Identify which cell holds the provided text, then report its [X, Y] central coordinate. 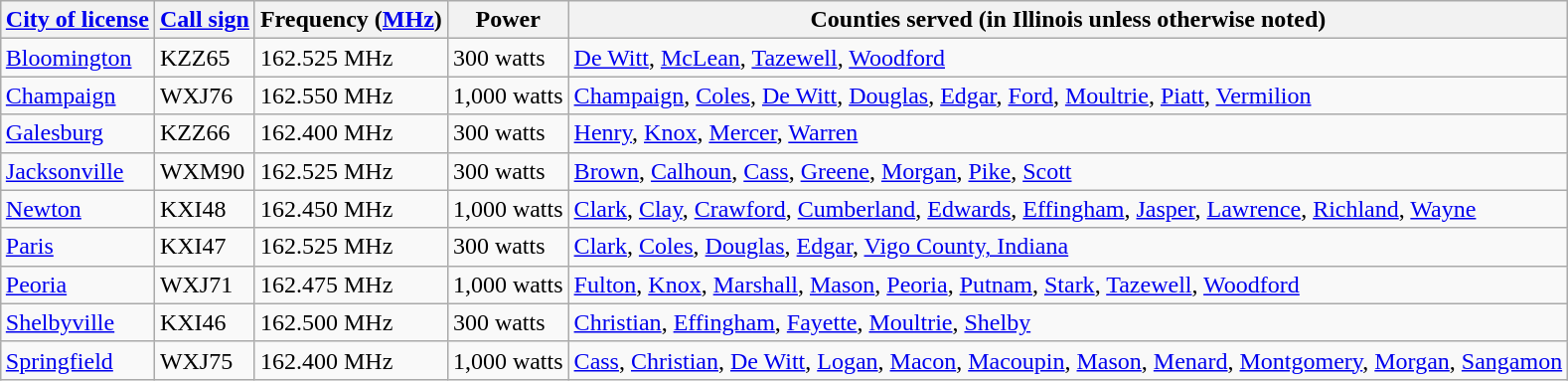
Power [508, 20]
Brown, Calhoun, Cass, Greene, Morgan, Pike, Scott [1068, 171]
Bloomington [78, 58]
162.475 MHz [351, 285]
City of license [78, 20]
Springfield [78, 360]
Champaign [78, 95]
KXI48 [205, 209]
Jacksonville [78, 171]
WXM90 [205, 171]
Galesburg [78, 133]
Clark, Clay, Crawford, Cumberland, Edwards, Effingham, Jasper, Lawrence, Richland, Wayne [1068, 209]
Shelbyville [78, 322]
Paris [78, 247]
Frequency (MHz) [351, 20]
De Witt, McLean, Tazewell, Woodford [1068, 58]
KZZ66 [205, 133]
Christian, Effingham, Fayette, Moultrie, Shelby [1068, 322]
Counties served (in Illinois unless otherwise noted) [1068, 20]
Champaign, Coles, De Witt, Douglas, Edgar, Ford, Moultrie, Piatt, Vermilion [1068, 95]
WXJ75 [205, 360]
KXI46 [205, 322]
Newton [78, 209]
Henry, Knox, Mercer, Warren [1068, 133]
162.500 MHz [351, 322]
KZZ65 [205, 58]
Clark, Coles, Douglas, Edgar, Vigo County, Indiana [1068, 247]
Cass, Christian, De Witt, Logan, Macon, Macoupin, Mason, Menard, Montgomery, Morgan, Sangamon [1068, 360]
WXJ71 [205, 285]
Call sign [205, 20]
162.450 MHz [351, 209]
Peoria [78, 285]
KXI47 [205, 247]
WXJ76 [205, 95]
Fulton, Knox, Marshall, Mason, Peoria, Putnam, Stark, Tazewell, Woodford [1068, 285]
162.550 MHz [351, 95]
